Detect which cell encompasses the target text, then output its [x, y] center coordinate. 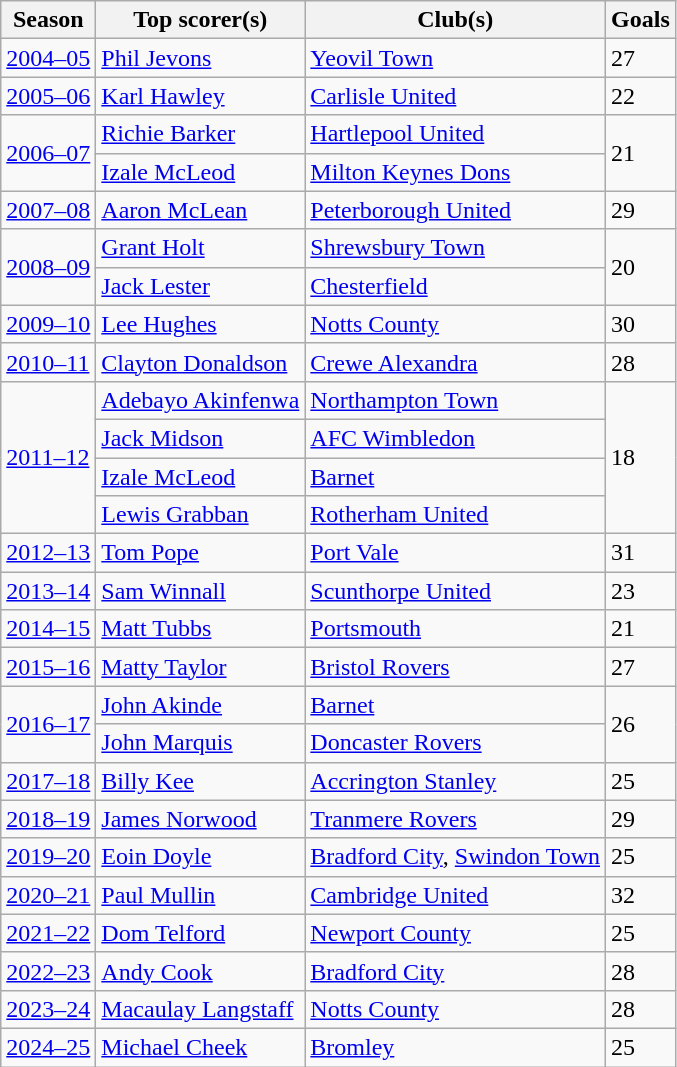
Macaulay Langstaff [200, 1009]
26 [641, 724]
Clayton Donaldson [200, 362]
2010–11 [48, 362]
2022–23 [48, 971]
Adebayo Akinfenwa [200, 400]
Newport County [456, 933]
Michael Cheek [200, 1047]
Phil Jevons [200, 58]
James Norwood [200, 819]
Cambridge United [456, 895]
Jack Lester [200, 286]
Billy Kee [200, 781]
Karl Hawley [200, 96]
Jack Midson [200, 438]
Dom Telford [200, 933]
Bradford City [456, 971]
2005–06 [48, 96]
Matty Taylor [200, 667]
Lee Hughes [200, 324]
Scunthorpe United [456, 591]
Rotherham United [456, 515]
2006–07 [48, 153]
Club(s) [456, 20]
2018–19 [48, 819]
Lewis Grabban [200, 515]
Tom Pope [200, 553]
Carlisle United [456, 96]
2004–05 [48, 58]
John Akinde [200, 705]
Shrewsbury Town [456, 248]
Matt Tubbs [200, 629]
Tranmere Rovers [456, 819]
Chesterfield [456, 286]
Port Vale [456, 553]
2013–14 [48, 591]
Accrington Stanley [456, 781]
AFC Wimbledon [456, 438]
Hartlepool United [456, 134]
Grant Holt [200, 248]
Milton Keynes Dons [456, 172]
Richie Barker [200, 134]
2017–18 [48, 781]
Portsmouth [456, 629]
2007–08 [48, 210]
Doncaster Rovers [456, 743]
2016–17 [48, 724]
2008–09 [48, 267]
32 [641, 895]
2021–22 [48, 933]
2019–20 [48, 857]
Bradford City, Swindon Town [456, 857]
Northampton Town [456, 400]
2012–13 [48, 553]
Paul Mullin [200, 895]
John Marquis [200, 743]
Yeovil Town [456, 58]
Aaron McLean [200, 210]
Andy Cook [200, 971]
Top scorer(s) [200, 20]
Bristol Rovers [456, 667]
Season [48, 20]
2009–10 [48, 324]
23 [641, 591]
2024–25 [48, 1047]
Sam Winnall [200, 591]
20 [641, 267]
22 [641, 96]
31 [641, 553]
Eoin Doyle [200, 857]
2023–24 [48, 1009]
Crewe Alexandra [456, 362]
Goals [641, 20]
2020–21 [48, 895]
2014–15 [48, 629]
Peterborough United [456, 210]
18 [641, 457]
2011–12 [48, 457]
30 [641, 324]
Bromley [456, 1047]
2015–16 [48, 667]
